Determine the (X, Y) coordinate at the center of the cell enclosing the given text.  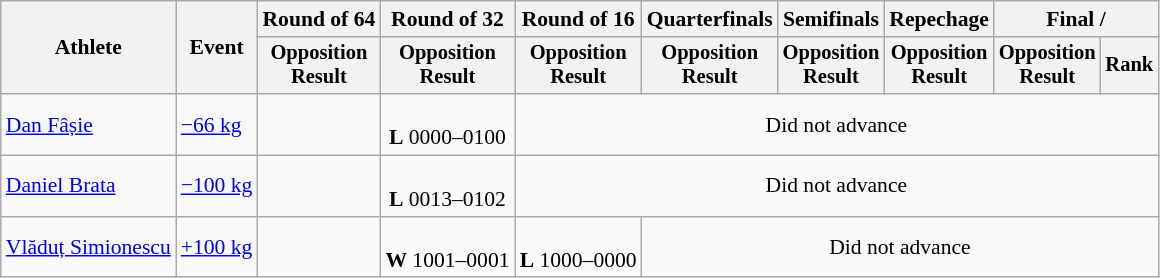
Daniel Brata (88, 186)
Quarterfinals (710, 19)
Final / (1076, 19)
Semifinals (832, 19)
L 1000–0000 (578, 248)
Athlete (88, 48)
Dan Fâșie (88, 124)
+100 kg (217, 248)
W 1001–0001 (447, 248)
L 0013–0102 (447, 186)
Rank (1130, 66)
L 0000–0100 (447, 124)
Round of 32 (447, 19)
Round of 64 (318, 19)
Round of 16 (578, 19)
−66 kg (217, 124)
−100 kg (217, 186)
Event (217, 48)
Vlăduț Simionescu (88, 248)
Repechage (939, 19)
